Return [x, y] of the center of cell containing provided text 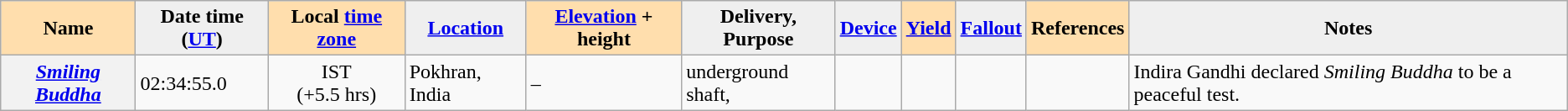
References [1077, 29]
Location [466, 29]
– [603, 82]
IST(+5.5 hrs) [337, 82]
Smiling Buddha [69, 82]
Indira Gandhi declared Smiling Buddha to be a peaceful test. [1349, 82]
Delivery, Purpose [759, 29]
Date time (UT) [202, 29]
02:34:55.0 [202, 82]
underground shaft, [759, 82]
Local time zone [337, 29]
Pokhran, India [466, 82]
Elevation + height [603, 29]
Yield [928, 29]
Fallout [991, 29]
Name [69, 29]
Device [868, 29]
Notes [1349, 29]
